Capture the cell that displays the provided text and extract its [x, y] central coordinate. 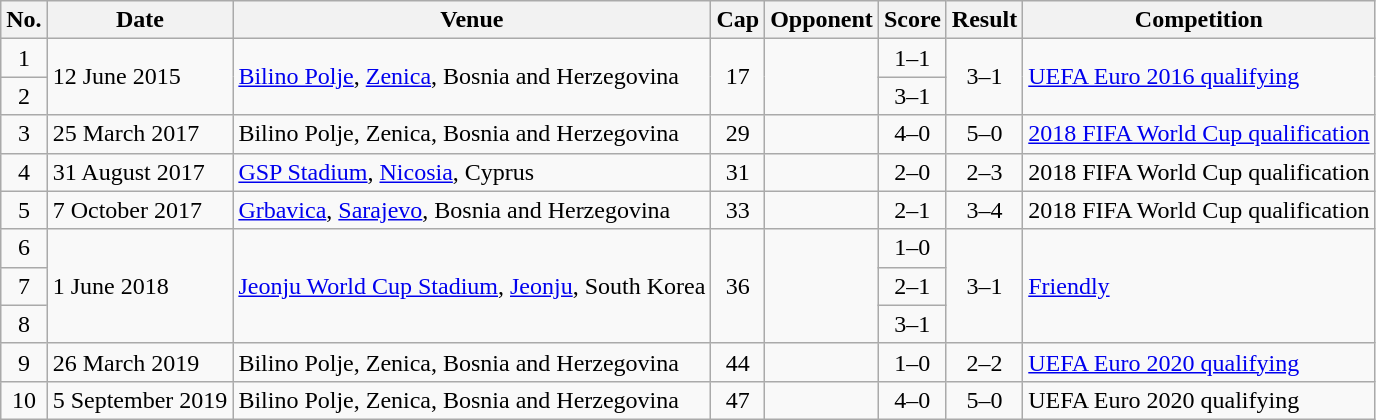
1 [24, 58]
UEFA Euro 2016 qualifying [1199, 77]
29 [738, 134]
10 [24, 400]
2–3 [984, 172]
Cap [738, 20]
1–1 [912, 58]
25 March 2017 [140, 134]
3–4 [984, 210]
31 [738, 172]
3 [24, 134]
2 [24, 96]
4 [24, 172]
Opponent [822, 20]
44 [738, 362]
7 October 2017 [140, 210]
33 [738, 210]
5 September 2019 [140, 400]
GSP Stadium, Nicosia, Cyprus [472, 172]
Venue [472, 20]
6 [24, 248]
Competition [1199, 20]
Jeonju World Cup Stadium, Jeonju, South Korea [472, 286]
No. [24, 20]
5 [24, 210]
26 March 2019 [140, 362]
31 August 2017 [140, 172]
Date [140, 20]
2–2 [984, 362]
1 June 2018 [140, 286]
2–0 [912, 172]
Result [984, 20]
36 [738, 286]
Score [912, 20]
7 [24, 286]
Friendly [1199, 286]
17 [738, 77]
9 [24, 362]
8 [24, 324]
12 June 2015 [140, 77]
47 [738, 400]
Grbavica, Sarajevo, Bosnia and Herzegovina [472, 210]
